Identify which cell holds the provided text, then report its (x, y) central coordinate. 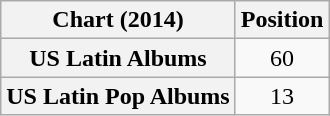
Chart (2014) (118, 20)
13 (282, 96)
60 (282, 58)
US Latin Pop Albums (118, 96)
US Latin Albums (118, 58)
Position (282, 20)
